Return the (X, Y) coordinate for the center point of the cell that contains the specified text.  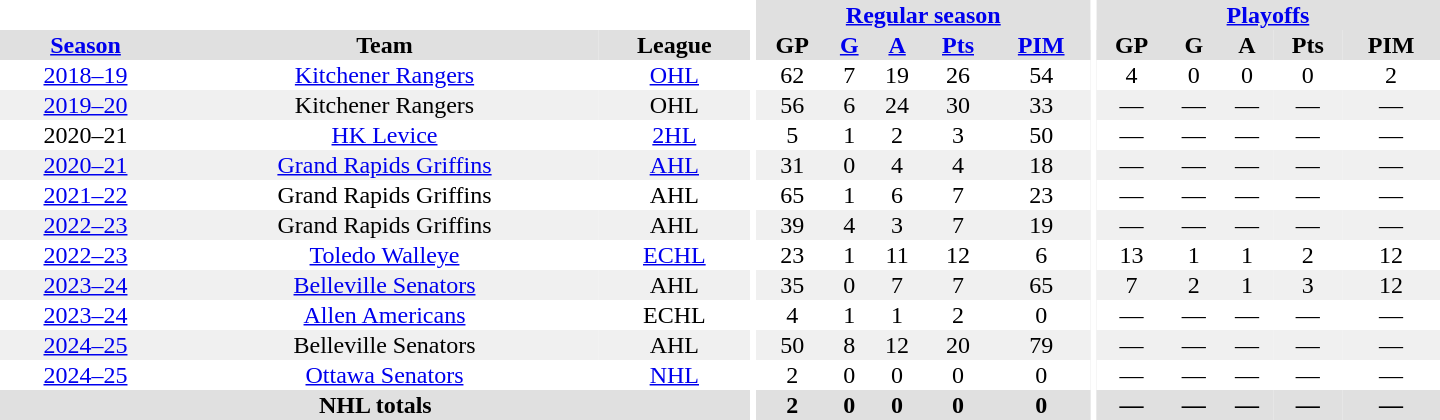
20 (958, 345)
NHL totals (376, 405)
5 (792, 135)
79 (1041, 345)
2HL (674, 135)
62 (792, 75)
13 (1132, 255)
56 (792, 105)
2018–19 (86, 75)
League (674, 45)
30 (958, 105)
35 (792, 285)
18 (1041, 165)
26 (958, 75)
Team (384, 45)
39 (792, 225)
Regular season (924, 15)
54 (1041, 75)
Ottawa Senators (384, 375)
11 (898, 255)
31 (792, 165)
NHL (674, 375)
Season (86, 45)
2019–20 (86, 105)
Toledo Walleye (384, 255)
HK Levice (384, 135)
8 (850, 345)
2021–22 (86, 195)
33 (1041, 105)
24 (898, 105)
Allen Americans (384, 315)
Playoffs (1268, 15)
